Provide the (x, y) coordinate of the cell's center where the given text is located.  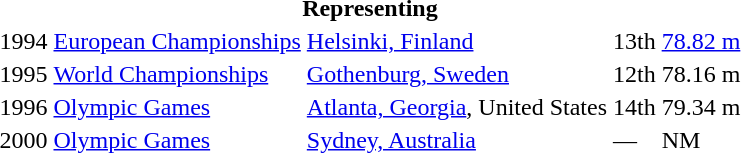
Atlanta, Georgia, United States (456, 107)
Helsinki, Finland (456, 41)
14th (634, 107)
12th (634, 74)
World Championships (177, 74)
Gothenburg, Sweden (456, 74)
Olympic Games (177, 107)
European Championships (177, 41)
13th (634, 41)
